Locate the cell with the specified text and output its [X, Y] center coordinate. 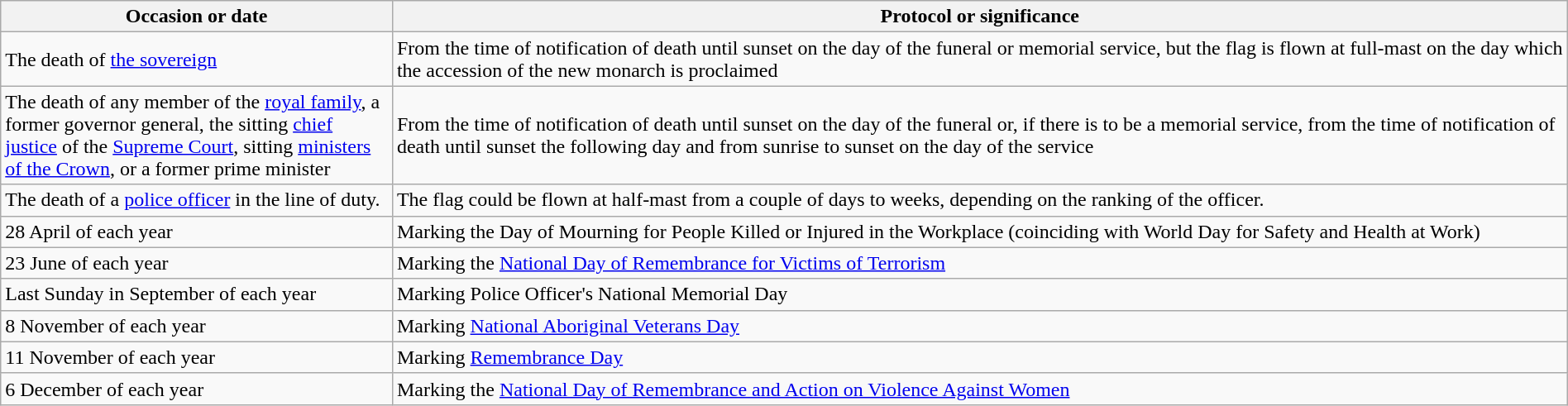
23 June of each year [197, 263]
The death of the sovereign [197, 60]
28 April of each year [197, 232]
Marking Remembrance Day [979, 357]
Protocol or significance [979, 17]
Marking National Aboriginal Veterans Day [979, 326]
The death of a police officer in the line of duty. [197, 200]
Marking Police Officer's National Memorial Day [979, 294]
Marking the Day of Mourning for People Killed or Injured in the Workplace (coinciding with World Day for Safety and Health at Work) [979, 232]
8 November of each year [197, 326]
Marking the National Day of Remembrance for Victims of Terrorism [979, 263]
Occasion or date [197, 17]
6 December of each year [197, 389]
Marking the National Day of Remembrance and Action on Violence Against Women [979, 389]
11 November of each year [197, 357]
Last Sunday in September of each year [197, 294]
The flag could be flown at half-mast from a couple of days to weeks, depending on the ranking of the officer. [979, 200]
